Search for the cell housing the specified text and yield its (x, y) center coordinate. 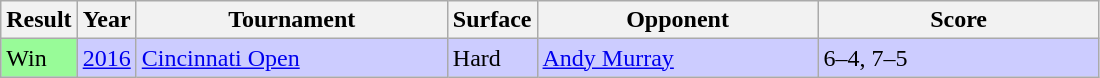
Hard (492, 58)
Tournament (292, 20)
Surface (492, 20)
Cincinnati Open (292, 58)
6–4, 7–5 (958, 58)
Opponent (678, 20)
Score (958, 20)
Year (106, 20)
2016 (106, 58)
Win (39, 58)
Result (39, 20)
Andy Murray (678, 58)
